Extract the [X, Y] coordinate from the center of the cell holding the provided text.  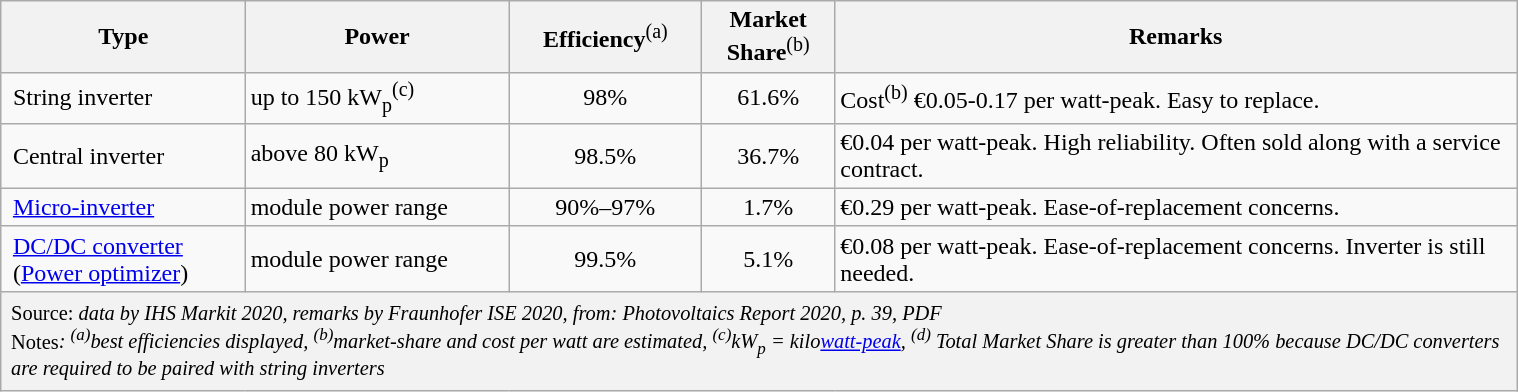
above 80 kWp [377, 156]
Efficiency(a) [606, 37]
€0.04 per watt-peak. High reliability. Often sold along with a service contract. [1176, 156]
90%–97% [606, 207]
Power [377, 37]
Type [123, 37]
MarketShare(b) [768, 37]
Remarks [1176, 37]
Cost(b) €0.05-0.17 per watt-peak. Easy to replace. [1176, 98]
Micro-inverter [123, 207]
5.1% [768, 258]
€0.29 per watt-peak. Ease-of-replacement concerns. [1176, 207]
98% [606, 98]
36.7% [768, 156]
DC/DC converter (Power optimizer) [123, 258]
1.7% [768, 207]
€0.08 per watt-peak. Ease-of-replacement concerns. Inverter is still needed. [1176, 258]
String inverter [123, 98]
99.5% [606, 258]
up to 150 kWp(c) [377, 98]
98.5% [606, 156]
61.6% [768, 98]
Central inverter [123, 156]
